Return the [x, y] coordinate for the center point of the cell that contains the specified text.  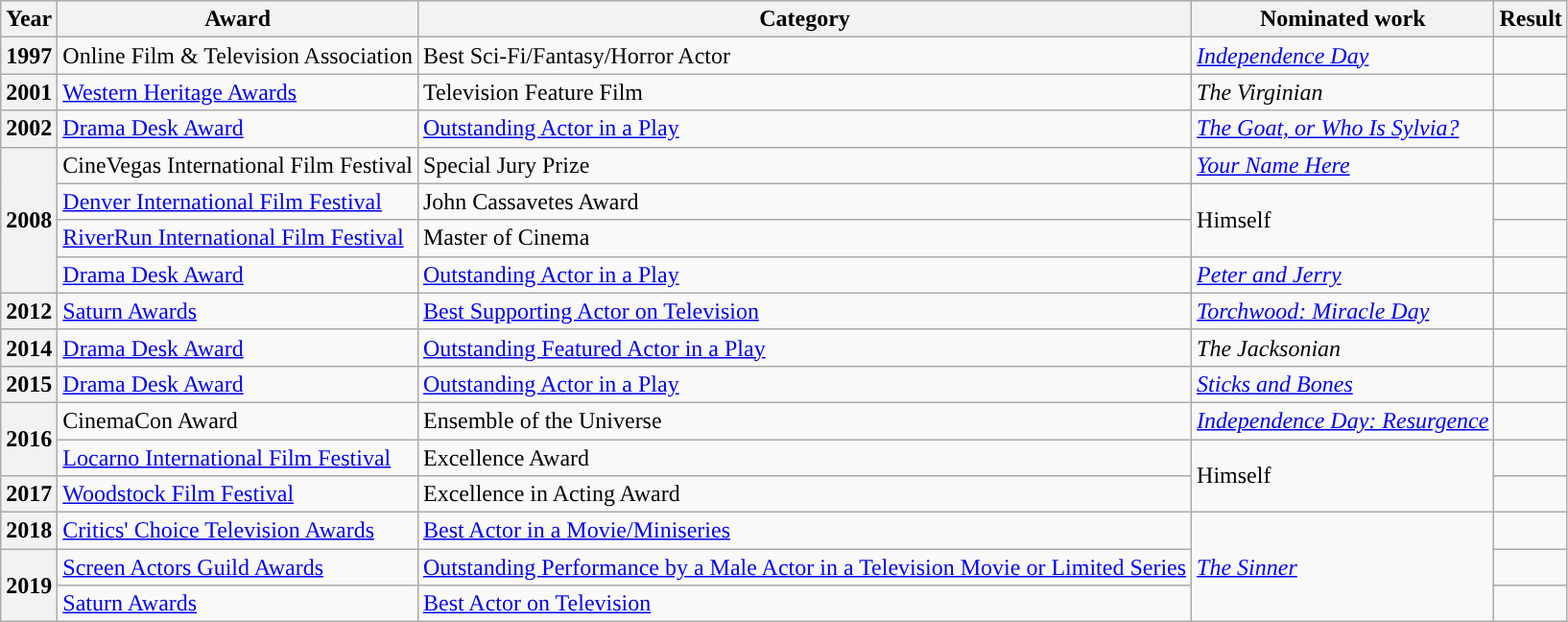
Critics' Choice Television Awards [238, 531]
Award [238, 19]
Outstanding Performance by a Male Actor in a Television Movie or Limited Series [804, 567]
The Jacksonian [1343, 347]
The Virginian [1343, 92]
Western Heritage Awards [238, 92]
1997 [29, 56]
Your Name Here [1343, 165]
Best Sci-Fi/Fantasy/Horror Actor [804, 56]
Independence Day [1343, 56]
Locarno International Film Festival [238, 458]
2012 [29, 311]
Best Actor in a Movie/Miniseries [804, 531]
2019 [29, 586]
Special Jury Prize [804, 165]
Torchwood: Miracle Day [1343, 311]
2015 [29, 384]
Excellence in Acting Award [804, 494]
Online Film & Television Association [238, 56]
Best Supporting Actor on Television [804, 311]
2016 [29, 439]
Ensemble of the Universe [804, 420]
2008 [29, 220]
2014 [29, 347]
Independence Day: Resurgence [1343, 420]
Sticks and Bones [1343, 384]
RiverRun International Film Festival [238, 238]
Excellence Award [804, 458]
CinemaCon Award [238, 420]
Master of Cinema [804, 238]
Woodstock Film Festival [238, 494]
Peter and Jerry [1343, 275]
CineVegas International Film Festival [238, 165]
The Sinner [1343, 567]
2002 [29, 129]
2017 [29, 494]
The Goat, or Who Is Sylvia? [1343, 129]
Category [804, 19]
Nominated work [1343, 19]
Result [1531, 19]
Best Actor on Television [804, 604]
2018 [29, 531]
Denver International Film Festival [238, 202]
Screen Actors Guild Awards [238, 567]
Television Feature Film [804, 92]
2001 [29, 92]
Outstanding Featured Actor in a Play [804, 347]
John Cassavetes Award [804, 202]
Year [29, 19]
